Return (X, Y) of the center of cell containing provided text 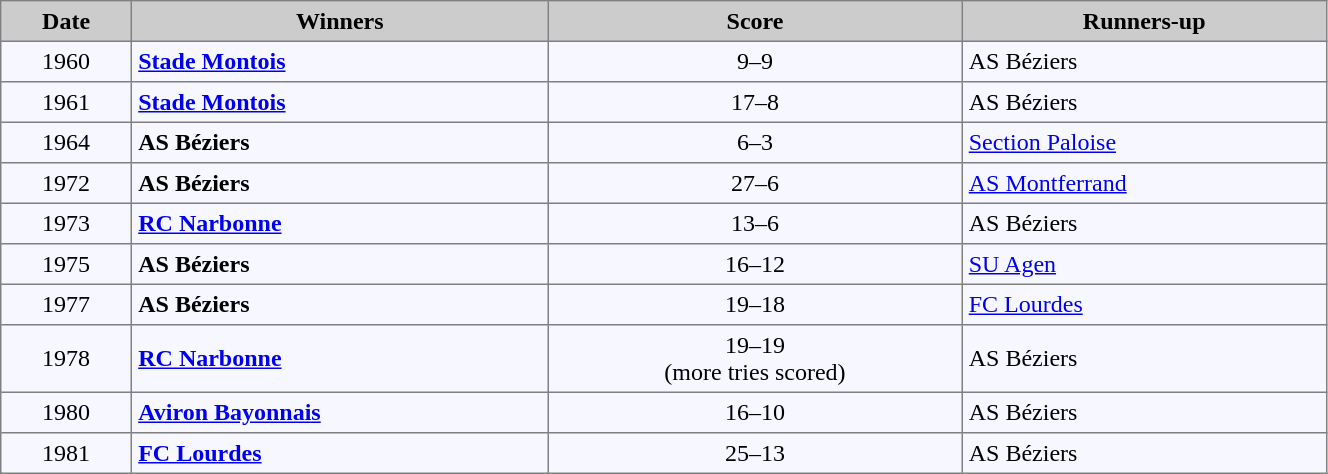
1975 (66, 264)
19–18 (755, 304)
25–13 (755, 453)
Aviron Bayonnais (340, 412)
SU Agen (1144, 264)
Score (755, 21)
27–6 (755, 183)
1960 (66, 61)
9–9 (755, 61)
1972 (66, 183)
1977 (66, 304)
1978 (66, 359)
1964 (66, 142)
19–19 (more tries scored) (755, 359)
1980 (66, 412)
13–6 (755, 223)
Date (66, 21)
Runners-up (1144, 21)
1973 (66, 223)
Section Paloise (1144, 142)
17–8 (755, 102)
6–3 (755, 142)
AS Montferrand (1144, 183)
16–12 (755, 264)
1961 (66, 102)
1981 (66, 453)
16–10 (755, 412)
Winners (340, 21)
